For the text-containing cell, return its midpoint in [x, y] coordinate format. 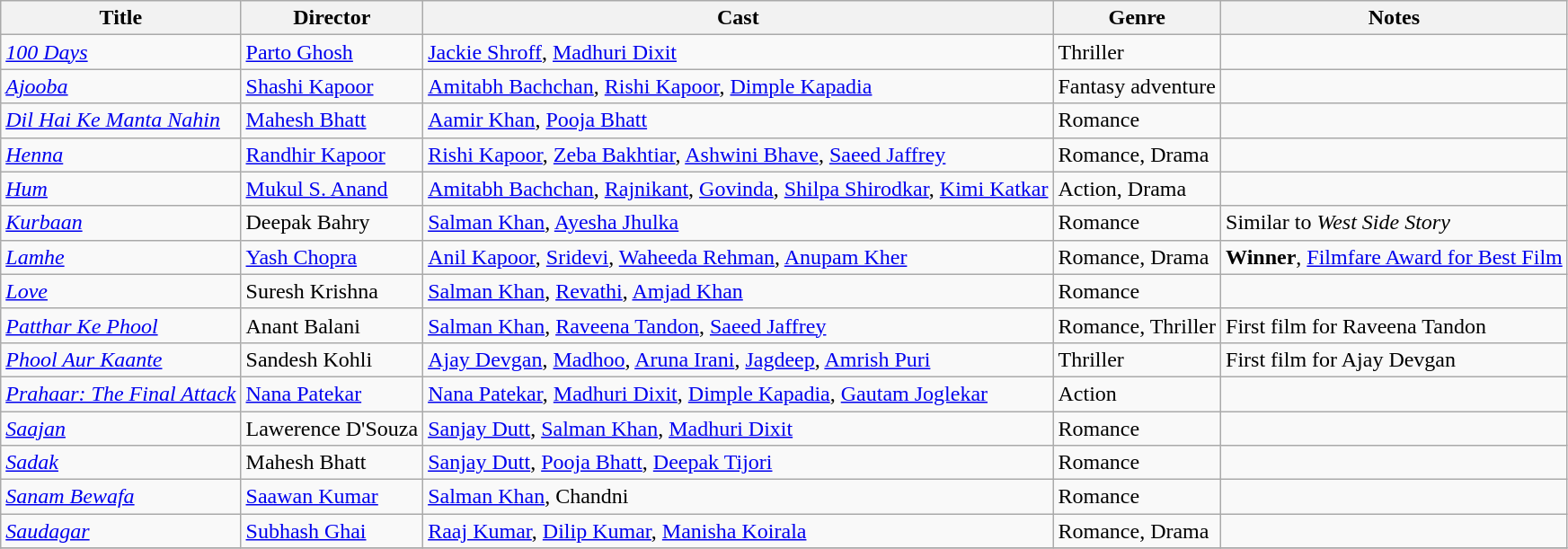
Raaj Kumar, Dilip Kumar, Manisha Koirala [739, 531]
Yash Chopra [332, 257]
Jackie Shroff, Madhuri Dixit [739, 52]
Patthar Ke Phool [120, 325]
Action, Drama [1138, 189]
Salman Khan, Chandni [739, 497]
Cast [739, 18]
Ajooba [120, 86]
Lawerence D'Souza [332, 429]
Action [1138, 394]
Salman Khan, Revathi, Amjad Khan [739, 291]
Sanam Bewafa [120, 497]
Sadak [120, 463]
Sandesh Kohli [332, 359]
Love [120, 291]
Sanjay Dutt, Salman Khan, Madhuri Dixit [739, 429]
Saawan Kumar [332, 497]
Lamhe [120, 257]
Romance, Thriller [1138, 325]
Saajan [120, 429]
Amitabh Bachchan, Rishi Kapoor, Dimple Kapadia [739, 86]
Henna [120, 155]
Subhash Ghai [332, 531]
Kurbaan [120, 223]
Amitabh Bachchan, Rajnikant, Govinda, Shilpa Shirodkar, Kimi Katkar [739, 189]
First film for Ajay Devgan [1395, 359]
Sanjay Dutt, Pooja Bhatt, Deepak Tijori [739, 463]
Deepak Bahry [332, 223]
Similar to West Side Story [1395, 223]
Salman Khan, Raveena Tandon, Saeed Jaffrey [739, 325]
Phool Aur Kaante [120, 359]
Anil Kapoor, Sridevi, Waheeda Rehman, Anupam Kher [739, 257]
Rishi Kapoor, Zeba Bakhtiar, Ashwini Bhave, Saeed Jaffrey [739, 155]
Winner, Filmfare Award for Best Film [1395, 257]
Aamir Khan, Pooja Bhatt [739, 120]
First film for Raveena Tandon [1395, 325]
Nana Patekar, Madhuri Dixit, Dimple Kapadia, Gautam Joglekar [739, 394]
Suresh Krishna [332, 291]
Genre [1138, 18]
Mukul S. Anand [332, 189]
Randhir Kapoor [332, 155]
Shashi Kapoor [332, 86]
Fantasy adventure [1138, 86]
Director [332, 18]
Ajay Devgan, Madhoo, Aruna Irani, Jagdeep, Amrish Puri [739, 359]
Saudagar [120, 531]
Salman Khan, Ayesha Jhulka [739, 223]
Dil Hai Ke Manta Nahin [120, 120]
Hum [120, 189]
Prahaar: The Final Attack [120, 394]
Anant Balani [332, 325]
Title [120, 18]
Notes [1395, 18]
Parto Ghosh [332, 52]
100 Days [120, 52]
Nana Patekar [332, 394]
